Scan for the cell matching the given text and deliver its [X, Y] coordinate at center. 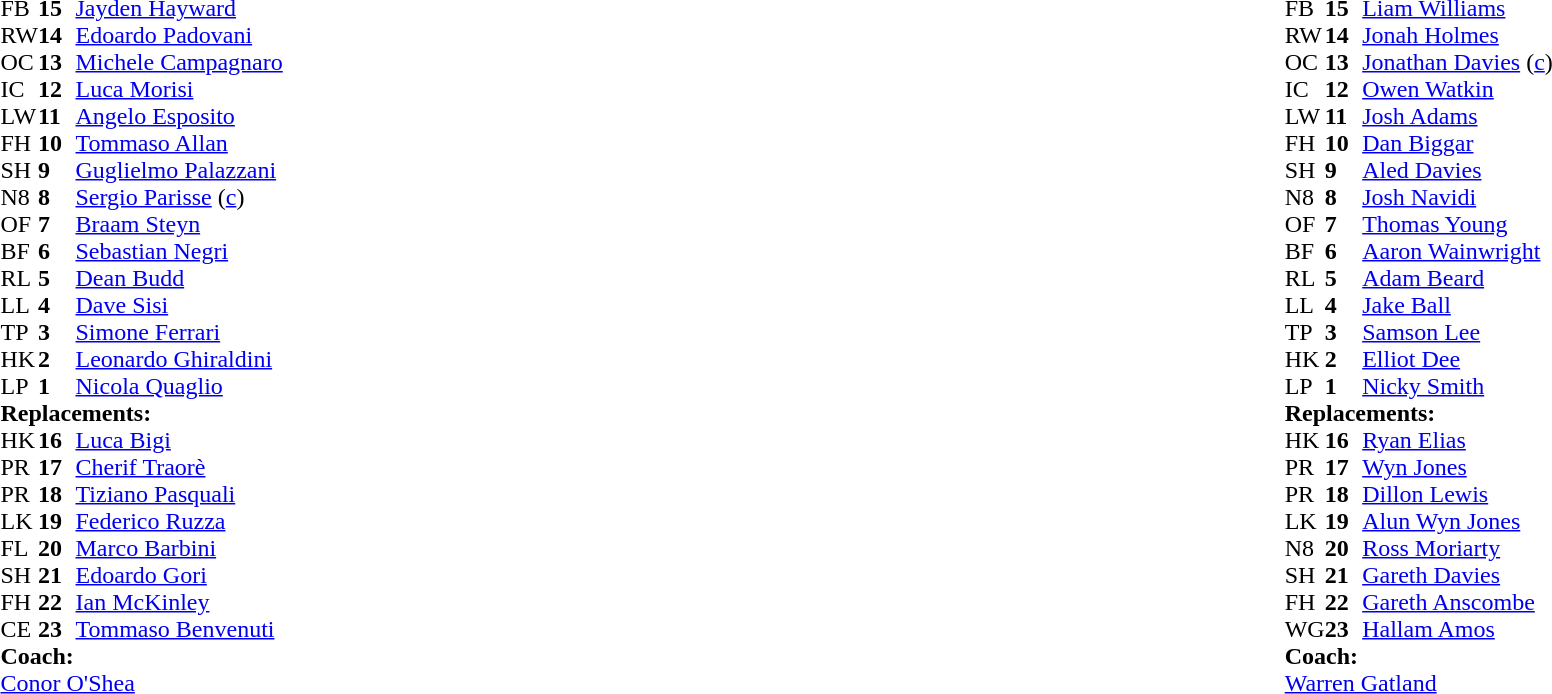
Marco Barbini [180, 548]
Braam Steyn [180, 224]
Michele Campagnaro [180, 62]
Guglielmo Palazzani [180, 170]
FL [19, 548]
Tommaso Allan [180, 144]
Sergio Parisse (c) [180, 198]
Angelo Esposito [180, 116]
Leonardo Ghiraldini [180, 360]
Coach: [141, 656]
Edoardo Padovani [180, 36]
Nicola Quaglio [180, 386]
Replacements: [141, 414]
CE [19, 630]
Ian McKinley [180, 602]
Federico Ruzza [180, 522]
Tommaso Benvenuti [180, 630]
Dean Budd [180, 278]
Dave Sisi [180, 306]
Simone Ferrari [180, 332]
WG [1305, 630]
Luca Morisi [180, 90]
Cherif Traorè [180, 468]
Luca Bigi [180, 440]
Sebastian Negri [180, 252]
Edoardo Gori [180, 576]
Tiziano Pasquali [180, 494]
